Determine the (x, y) coordinate at the center of the cell enclosing the given text.  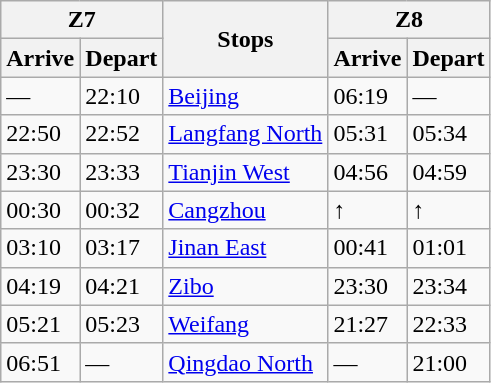
Cangzhou (246, 210)
21:27 (368, 324)
04:19 (40, 286)
22:52 (122, 134)
22:50 (40, 134)
04:21 (122, 286)
Zibo (246, 286)
Qingdao North (246, 362)
04:56 (368, 172)
Stops (246, 39)
03:10 (40, 248)
22:10 (122, 96)
Beijing (246, 96)
05:21 (40, 324)
05:23 (122, 324)
00:32 (122, 210)
Z7 (82, 20)
05:31 (368, 134)
06:51 (40, 362)
23:33 (122, 172)
23:34 (448, 286)
03:17 (122, 248)
00:30 (40, 210)
22:33 (448, 324)
00:41 (368, 248)
Langfang North (246, 134)
Weifang (246, 324)
05:34 (448, 134)
Z8 (409, 20)
Jinan East (246, 248)
04:59 (448, 172)
01:01 (448, 248)
06:19 (368, 96)
Tianjin West (246, 172)
21:00 (448, 362)
